Scan for the cell matching the given text and deliver its (x, y) coordinate at center. 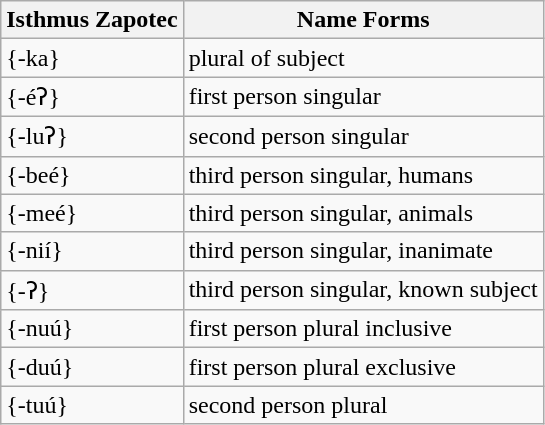
second person singular (363, 136)
third person singular, animals (363, 213)
first person plural exclusive (363, 367)
{-nií} (92, 251)
third person singular, known subject (363, 290)
third person singular, inanimate (363, 251)
Name Forms (363, 20)
{-ka} (92, 58)
third person singular, humans (363, 175)
{-luʔ} (92, 136)
first person singular (363, 97)
{-éʔ} (92, 97)
{-duú} (92, 367)
{-nuú} (92, 329)
plural of subject (363, 58)
{-beé} (92, 175)
Isthmus Zapotec (92, 20)
{-ʔ} (92, 290)
{-meé} (92, 213)
second person plural (363, 405)
{-tuú} (92, 405)
first person plural inclusive (363, 329)
